Find where the given text appears and provide that cell's center as [x, y] coordinate. 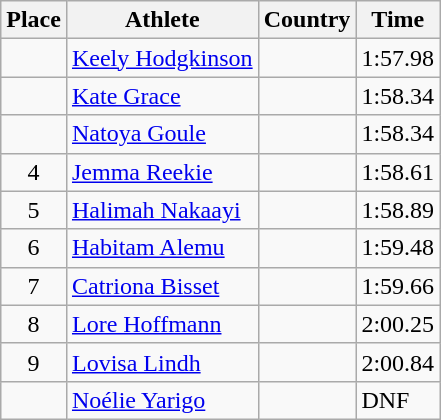
Lore Hoffmann [162, 324]
Time [398, 20]
1:59.66 [398, 286]
5 [34, 210]
7 [34, 286]
Jemma Reekie [162, 172]
Country [307, 20]
6 [34, 248]
2:00.84 [398, 362]
1:57.98 [398, 58]
Lovisa Lindh [162, 362]
Catriona Bisset [162, 286]
9 [34, 362]
2:00.25 [398, 324]
1:58.61 [398, 172]
1:59.48 [398, 248]
Athlete [162, 20]
4 [34, 172]
Keely Hodgkinson [162, 58]
8 [34, 324]
Natoya Goule [162, 134]
Kate Grace [162, 96]
Noélie Yarigo [162, 400]
Halimah Nakaayi [162, 210]
DNF [398, 400]
Place [34, 20]
1:58.89 [398, 210]
Habitam Alemu [162, 248]
